From the cell containing the given text, extract its center point as [x, y] coordinate. 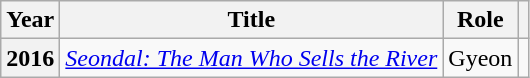
Role [480, 20]
Seondal: The Man Who Sells the River [252, 58]
Title [252, 20]
2016 [30, 58]
Year [30, 20]
Gyeon [480, 58]
